Return [x, y] of the center of cell containing provided text 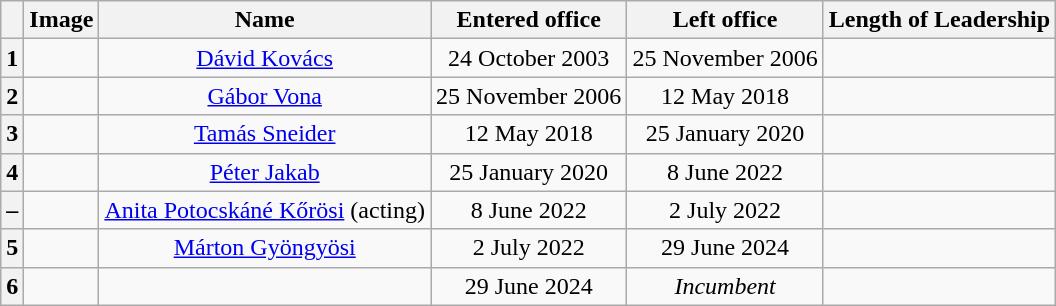
Entered office [529, 20]
– [12, 210]
Péter Jakab [265, 172]
1 [12, 58]
24 October 2003 [529, 58]
Gábor Vona [265, 96]
4 [12, 172]
Anita Potocskáné Kőrösi (acting) [265, 210]
2 [12, 96]
3 [12, 134]
Image [62, 20]
Dávid Kovács [265, 58]
Incumbent [725, 286]
Left office [725, 20]
Length of Leadership [939, 20]
Márton Gyöngyösi [265, 248]
Name [265, 20]
6 [12, 286]
Tamás Sneider [265, 134]
5 [12, 248]
